Pinpoint the cell where the given text exists, returning its (x, y) midpoint coordinate. 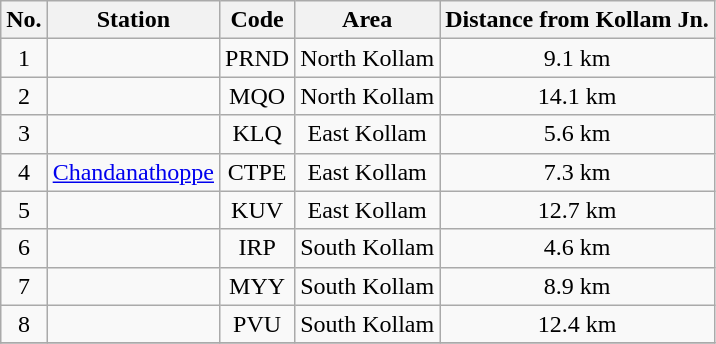
KLQ (258, 134)
MQO (258, 96)
5 (24, 210)
8 (24, 324)
3 (24, 134)
No. (24, 20)
1 (24, 58)
5.6 km (578, 134)
CTPE (258, 172)
4 (24, 172)
IRP (258, 248)
2 (24, 96)
7 (24, 286)
Area (368, 20)
KUV (258, 210)
8.9 km (578, 286)
Chandanathoppe (133, 172)
Distance from Kollam Jn. (578, 20)
MYY (258, 286)
4.6 km (578, 248)
9.1 km (578, 58)
Code (258, 20)
14.1 km (578, 96)
6 (24, 248)
PRND (258, 58)
Station (133, 20)
7.3 km (578, 172)
12.7 km (578, 210)
12.4 km (578, 324)
PVU (258, 324)
